For the text-containing cell, return its midpoint in [X, Y] coordinate format. 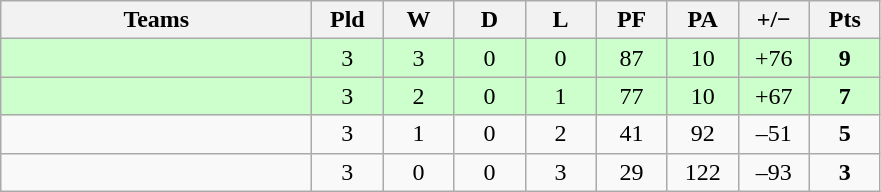
–51 [774, 134]
41 [632, 134]
9 [844, 58]
7 [844, 96]
122 [702, 172]
92 [702, 134]
77 [632, 96]
Pld [348, 20]
PF [632, 20]
L [560, 20]
Pts [844, 20]
+76 [774, 58]
87 [632, 58]
PA [702, 20]
+/− [774, 20]
W [418, 20]
5 [844, 134]
–93 [774, 172]
+67 [774, 96]
D [490, 20]
29 [632, 172]
Teams [156, 20]
